Locate the cell with the specified text and output its [x, y] center coordinate. 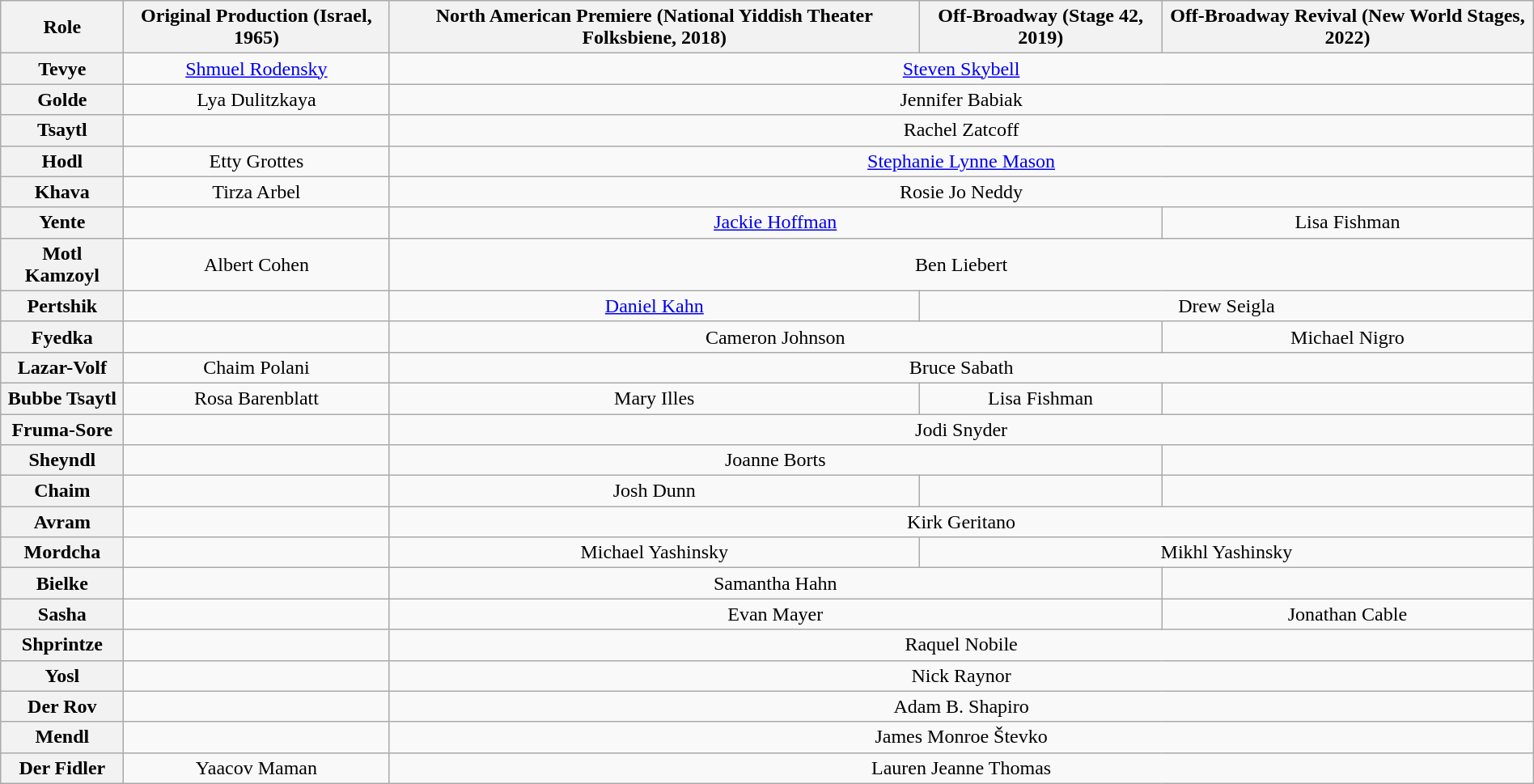
Motl Kamzoyl [62, 264]
Josh Dunn [655, 491]
Bubbe Tsaytl [62, 398]
Evan Mayer [775, 614]
Sasha [62, 614]
Mikhl Yashinsky [1227, 553]
Mary Illes [655, 398]
Rachel Zatcoff [961, 130]
Michael Yashinsky [655, 553]
Stephanie Lynne Mason [961, 161]
Off-Broadway Revival (New World Stages, 2022) [1348, 28]
Kirk Geritano [961, 522]
Etty Grottes [256, 161]
Shprintze [62, 645]
Jonathan Cable [1348, 614]
Tsaytl [62, 130]
Joanne Borts [775, 460]
Golde [62, 100]
Der Rov [62, 706]
Yosl [62, 676]
Jodi Snyder [961, 430]
James Monroe Števko [961, 737]
Tevye [62, 69]
Chaim [62, 491]
Albert Cohen [256, 264]
Adam B. Shapiro [961, 706]
Yente [62, 222]
Raquel Nobile [961, 645]
Fyedka [62, 337]
Mordcha [62, 553]
Shmuel Rodensky [256, 69]
Off-Broadway (Stage 42, 2019) [1040, 28]
Rosie Jo Neddy [961, 192]
Nick Raynor [961, 676]
Avram [62, 522]
Bruce Sabath [961, 367]
Daniel Kahn [655, 306]
Yaacov Maman [256, 768]
Bielke [62, 583]
Lazar-Volf [62, 367]
Fruma-Sore [62, 430]
Pertshik [62, 306]
Der Fidler [62, 768]
Ben Liebert [961, 264]
Role [62, 28]
Lauren Jeanne Thomas [961, 768]
Khava [62, 192]
Mendl [62, 737]
Jennifer Babiak [961, 100]
Chaim Polani [256, 367]
Original Production (Israel, 1965) [256, 28]
Lya Dulitzkaya [256, 100]
Drew Seigla [1227, 306]
Jackie Hoffman [775, 222]
Steven Skybell [961, 69]
Rosa Barenblatt [256, 398]
Michael Nigro [1348, 337]
Tirza Arbel [256, 192]
North American Premiere (National Yiddish Theater Folksbiene, 2018) [655, 28]
Cameron Johnson [775, 337]
Sheyndl [62, 460]
Samantha Hahn [775, 583]
Hodl [62, 161]
